Pinpoint the cell where the given text exists, returning its [x, y] midpoint coordinate. 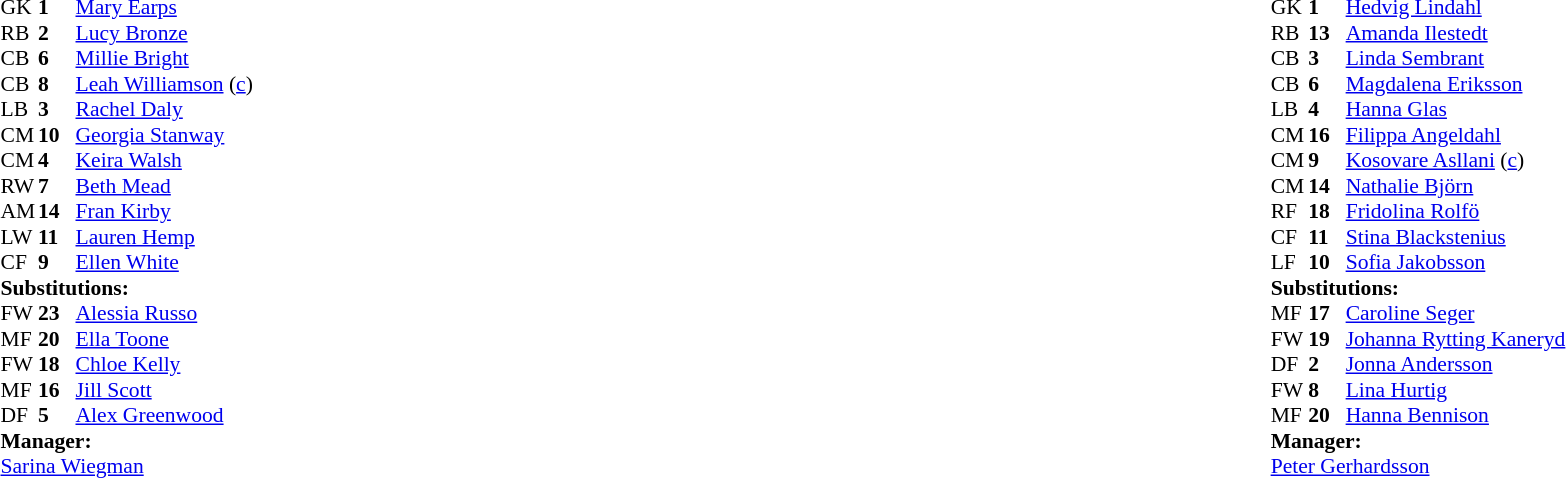
7 [57, 186]
Beth Mead [164, 186]
Alex Greenwood [164, 415]
Jonna Andersson [1456, 365]
LF [1290, 263]
Fran Kirby [164, 211]
Caroline Seger [1456, 313]
Fridolina Rolfö [1456, 211]
Chloe Kelly [164, 365]
23 [57, 313]
Magdalena Eriksson [1456, 84]
Hanna Glas [1456, 109]
Nathalie Björn [1456, 186]
Jill Scott [164, 390]
Ella Toone [164, 339]
17 [1327, 313]
Keira Walsh [164, 161]
Stina Blackstenius [1456, 237]
AM [19, 211]
Filippa Angeldahl [1456, 135]
LW [19, 237]
Alessia Russo [164, 313]
RF [1290, 211]
13 [1327, 33]
Kosovare Asllani (c) [1456, 161]
Lauren Hemp [164, 237]
Linda Sembrant [1456, 59]
Lucy Bronze [164, 33]
Georgia Stanway [164, 135]
Lina Hurtig [1456, 390]
Sofia Jakobsson [1456, 263]
Johanna Rytting Kaneryd [1456, 339]
Millie Bright [164, 59]
Leah Williamson (c) [164, 84]
5 [57, 415]
Rachel Daly [164, 109]
19 [1327, 339]
Amanda Ilestedt [1456, 33]
Ellen White [164, 263]
Hanna Bennison [1456, 415]
RW [19, 186]
